From the cell containing the given text, extract its center point as (x, y) coordinate. 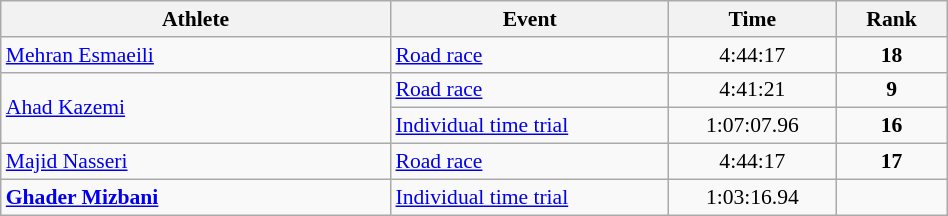
Ahad Kazemi (196, 108)
Ghader Mizbani (196, 197)
16 (892, 126)
1:07:07.96 (752, 126)
Mehran Esmaeili (196, 55)
4:41:21 (752, 90)
Time (752, 19)
Event (529, 19)
Rank (892, 19)
Athlete (196, 19)
1:03:16.94 (752, 197)
Majid Nasseri (196, 162)
9 (892, 90)
17 (892, 162)
18 (892, 55)
